Output the (X, Y) coordinate of the center of the cell containing the given text.  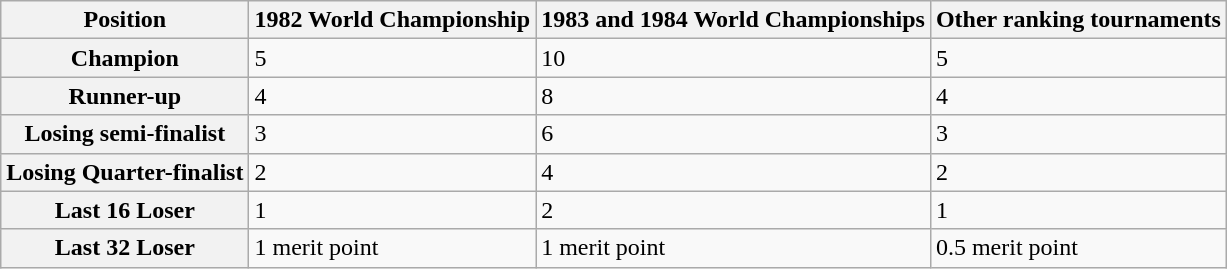
Last 16 Loser (125, 210)
Position (125, 20)
0.5 merit point (1078, 248)
Other ranking tournaments (1078, 20)
6 (734, 134)
Losing semi-finalist (125, 134)
Losing Quarter-finalist (125, 172)
10 (734, 58)
1982 World Championship (392, 20)
Runner-up (125, 96)
8 (734, 96)
Last 32 Loser (125, 248)
Champion (125, 58)
1983 and 1984 World Championships (734, 20)
